Return (X, Y) of the center of cell containing provided text 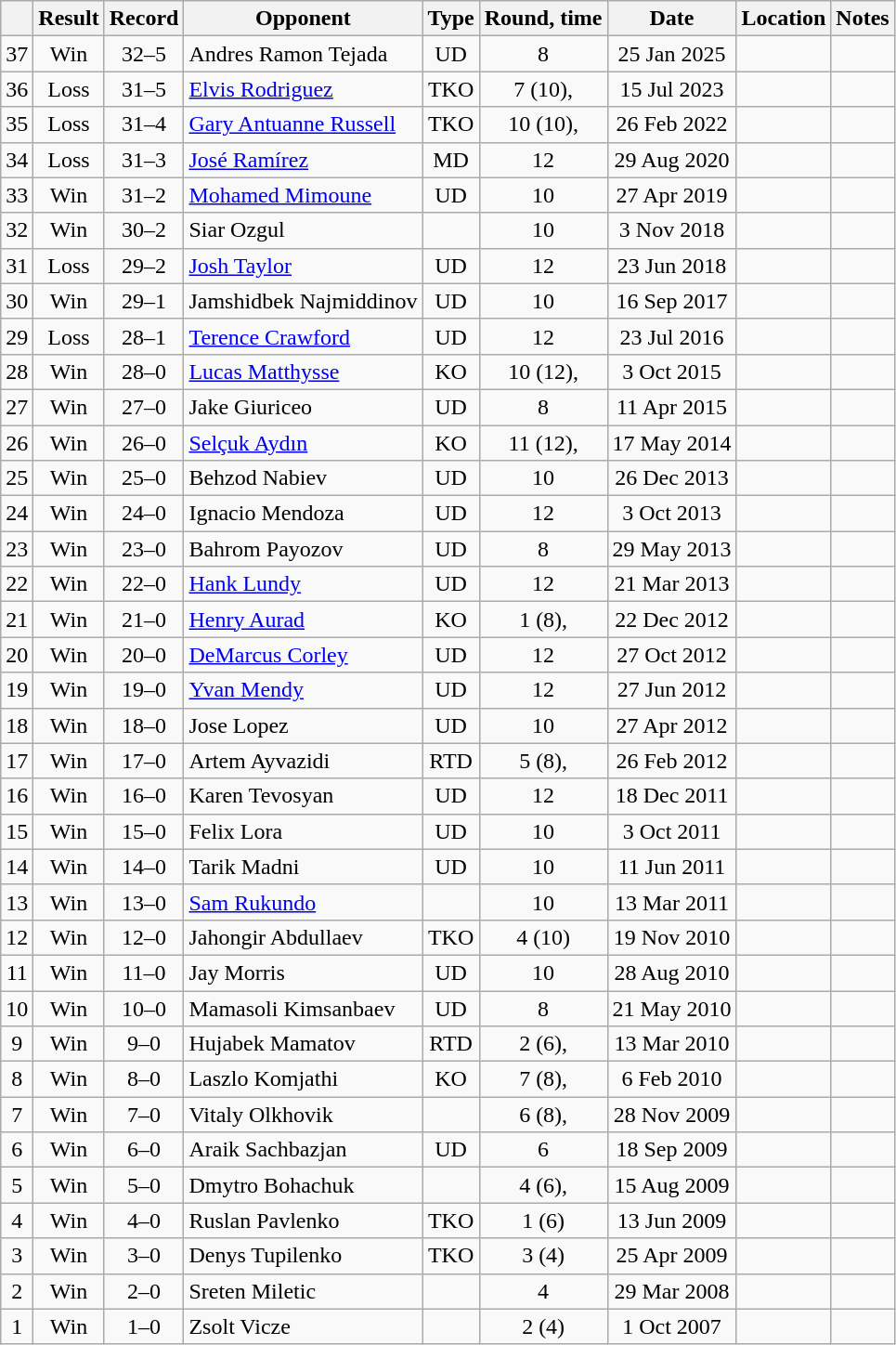
18 Sep 2009 (672, 1150)
23–0 (144, 549)
26 Feb 2022 (672, 124)
30–2 (144, 230)
Artem Ayvazidi (303, 761)
6–0 (144, 1150)
3 Nov 2018 (672, 230)
20–0 (144, 655)
23 (17, 549)
5–0 (144, 1185)
Ruslan Pavlenko (303, 1221)
13 (17, 902)
9–0 (144, 1044)
DeMarcus Corley (303, 655)
17 (17, 761)
24 (17, 514)
32 (17, 230)
11 Jun 2011 (672, 867)
7–0 (144, 1115)
Hank Lundy (303, 584)
13–0 (144, 902)
22 Dec 2012 (672, 620)
25–0 (144, 478)
MD (451, 160)
16 Sep 2017 (672, 301)
10 (12), (543, 372)
Dmytro Bohachuk (303, 1185)
11 Apr 2015 (672, 407)
12–0 (144, 937)
16 (17, 796)
27 Apr 2012 (672, 725)
31 (17, 266)
5 (17, 1185)
9 (17, 1044)
4 (6), (543, 1185)
25 (17, 478)
21–0 (144, 620)
29 Mar 2008 (672, 1291)
7 (17, 1115)
31–2 (144, 195)
Hujabek Mamatov (303, 1044)
10–0 (144, 1008)
17–0 (144, 761)
Siar Ozgul (303, 230)
Karen Tevosyan (303, 796)
Record (144, 19)
19 Nov 2010 (672, 937)
16–0 (144, 796)
1 (6) (543, 1221)
22–0 (144, 584)
29 Aug 2020 (672, 160)
28–0 (144, 372)
Araik Sachbazjan (303, 1150)
8–0 (144, 1079)
10 (10), (543, 124)
Gary Antuanne Russell (303, 124)
José Ramírez (303, 160)
27 Apr 2019 (672, 195)
29–1 (144, 301)
1 Oct 2007 (672, 1326)
3 (17, 1256)
7 (8), (543, 1079)
26 (17, 443)
Type (451, 19)
6 (8), (543, 1115)
Terence Crawford (303, 336)
27 Oct 2012 (672, 655)
25 Apr 2009 (672, 1256)
28 (17, 372)
21 May 2010 (672, 1008)
Josh Taylor (303, 266)
Jamshidbek Najmiddinov (303, 301)
21 (17, 620)
Vitaly Olkhovik (303, 1115)
Andres Ramon Tejada (303, 54)
2 (17, 1291)
31–5 (144, 89)
27 (17, 407)
Lucas Matthysse (303, 372)
26 Feb 2012 (672, 761)
33 (17, 195)
27–0 (144, 407)
14 (17, 867)
17 May 2014 (672, 443)
Sreten Miletic (303, 1291)
18 Dec 2011 (672, 796)
Zsolt Vicze (303, 1326)
23 Jun 2018 (672, 266)
3 Oct 2015 (672, 372)
Ignacio Mendoza (303, 514)
Sam Rukundo (303, 902)
Yvan Mendy (303, 690)
2 (4) (543, 1326)
7 (10), (543, 89)
15 Aug 2009 (672, 1185)
Denys Tupilenko (303, 1256)
22 (17, 584)
25 Jan 2025 (672, 54)
18 (17, 725)
19 (17, 690)
29 May 2013 (672, 549)
Elvis Rodriguez (303, 89)
11–0 (144, 973)
Behzod Nabiev (303, 478)
2 (6), (543, 1044)
3 (4) (543, 1256)
28 Nov 2009 (672, 1115)
32–5 (144, 54)
19–0 (144, 690)
11 (17, 973)
Jay Morris (303, 973)
20 (17, 655)
1–0 (144, 1326)
26–0 (144, 443)
Round, time (543, 19)
34 (17, 160)
13 Mar 2011 (672, 902)
Tarik Madni (303, 867)
3 Oct 2013 (672, 514)
31–4 (144, 124)
30 (17, 301)
28 Aug 2010 (672, 973)
24–0 (144, 514)
Jose Lopez (303, 725)
Jake Giuriceo (303, 407)
Mamasoli Kimsanbaev (303, 1008)
13 Mar 2010 (672, 1044)
Henry Aurad (303, 620)
21 Mar 2013 (672, 584)
4 (10) (543, 937)
Selçuk Aydın (303, 443)
3 Oct 2011 (672, 831)
15 Jul 2023 (672, 89)
3–0 (144, 1256)
28–1 (144, 336)
Laszlo Komjathi (303, 1079)
27 Jun 2012 (672, 690)
Notes (863, 19)
26 Dec 2013 (672, 478)
23 Jul 2016 (672, 336)
13 Jun 2009 (672, 1221)
Bahrom Payozov (303, 549)
29–2 (144, 266)
37 (17, 54)
Felix Lora (303, 831)
5 (8), (543, 761)
31–3 (144, 160)
29 (17, 336)
Result (69, 19)
2–0 (144, 1291)
Opponent (303, 19)
Date (672, 19)
18–0 (144, 725)
36 (17, 89)
1 (8), (543, 620)
15–0 (144, 831)
11 (12), (543, 443)
Jahongir Abdullaev (303, 937)
4–0 (144, 1221)
35 (17, 124)
15 (17, 831)
Location (784, 19)
6 Feb 2010 (672, 1079)
1 (17, 1326)
Mohamed Mimoune (303, 195)
14–0 (144, 867)
